Detect which cell encompasses the target text, then output its (X, Y) center coordinate. 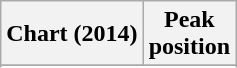
Peakposition (189, 34)
Chart (2014) (72, 34)
